Identify which cell holds the provided text, then report its [x, y] central coordinate. 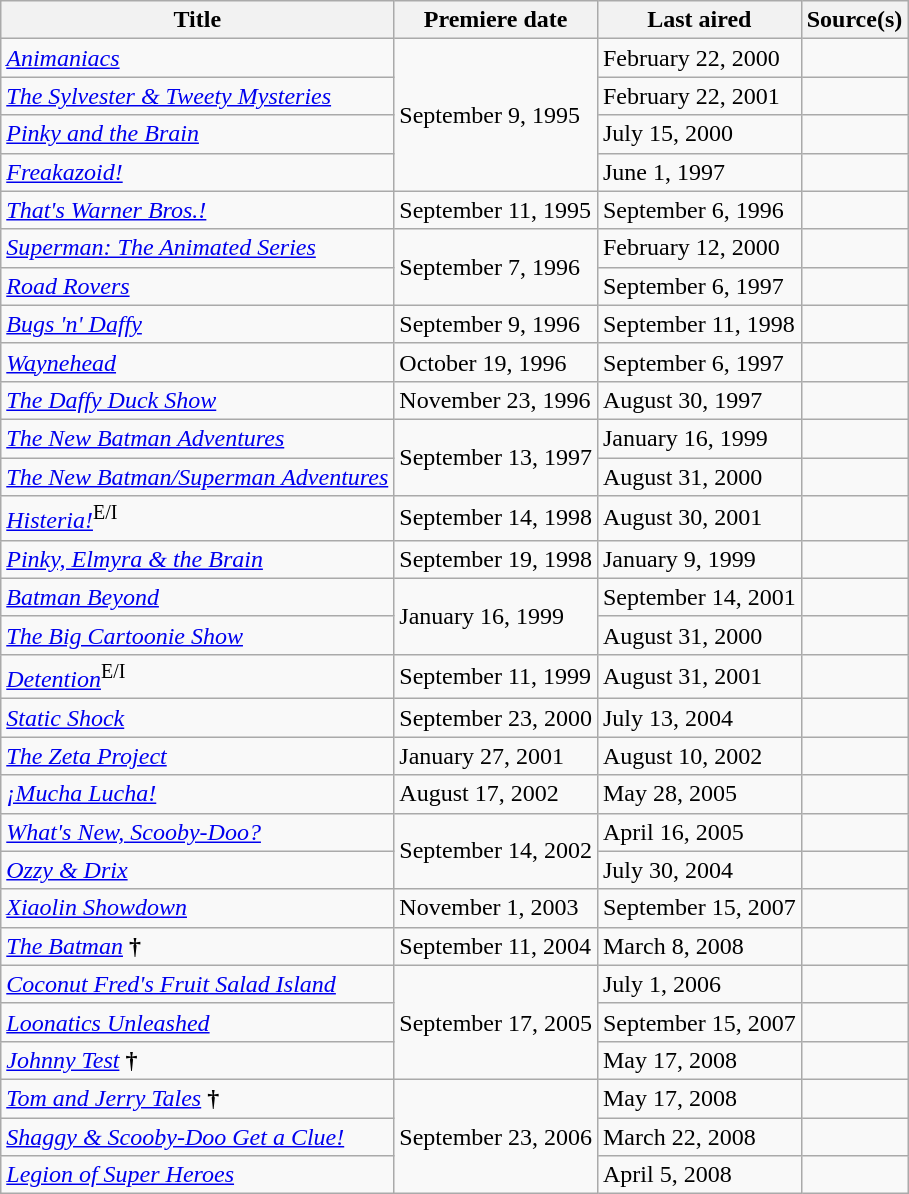
Last aired [699, 20]
July 15, 2000 [699, 134]
Batman Beyond [198, 597]
September 9, 1995 [496, 115]
September 14, 2002 [496, 851]
September 9, 1996 [496, 324]
September 14, 2001 [699, 597]
The New Batman Adventures [198, 438]
September 17, 2005 [496, 1022]
Bugs 'n' Daffy [198, 324]
September 11, 2004 [496, 946]
The Batman † [198, 946]
February 22, 2000 [699, 58]
The Sylvester & Tweety Mysteries [198, 96]
February 22, 2001 [699, 96]
July 30, 2004 [699, 870]
June 1, 1997 [699, 172]
April 16, 2005 [699, 832]
Loonatics Unleashed [198, 1022]
September 14, 1998 [496, 518]
August 30, 1997 [699, 400]
Johnny Test † [198, 1060]
Title [198, 20]
Shaggy & Scooby-Doo Get a Clue! [198, 1137]
March 8, 2008 [699, 946]
March 22, 2008 [699, 1137]
Coconut Fred's Fruit Salad Island [198, 984]
Road Rovers [198, 286]
September 11, 1999 [496, 676]
September 23, 2006 [496, 1136]
What's New, Scooby-Doo? [198, 832]
Xiaolin Showdown [198, 908]
Superman: The Animated Series [198, 248]
November 23, 1996 [496, 400]
February 12, 2000 [699, 248]
That's Warner Bros.! [198, 210]
Freakazoid! [198, 172]
September 19, 1998 [496, 559]
Pinky and the Brain [198, 134]
August 30, 2001 [699, 518]
September 6, 1996 [699, 210]
¡Mucha Lucha! [198, 794]
The Daffy Duck Show [198, 400]
Pinky, Elmyra & the Brain [198, 559]
Legion of Super Heroes [198, 1175]
August 10, 2002 [699, 756]
The Big Cartoonie Show [198, 635]
January 27, 2001 [496, 756]
September 11, 1995 [496, 210]
Histeria!E/I [198, 518]
Static Shock [198, 718]
August 31, 2001 [699, 676]
October 19, 1996 [496, 362]
Source(s) [854, 20]
August 17, 2002 [496, 794]
April 5, 2008 [699, 1175]
May 28, 2005 [699, 794]
July 1, 2006 [699, 984]
January 9, 1999 [699, 559]
The Zeta Project [198, 756]
September 11, 1998 [699, 324]
Waynehead [198, 362]
Tom and Jerry Tales † [198, 1098]
Premiere date [496, 20]
September 23, 2000 [496, 718]
DetentionE/I [198, 676]
July 13, 2004 [699, 718]
November 1, 2003 [496, 908]
September 7, 1996 [496, 267]
The New Batman/Superman Adventures [198, 477]
September 13, 1997 [496, 457]
Animaniacs [198, 58]
Ozzy & Drix [198, 870]
